Search for the cell housing the specified text and yield its [X, Y] center coordinate. 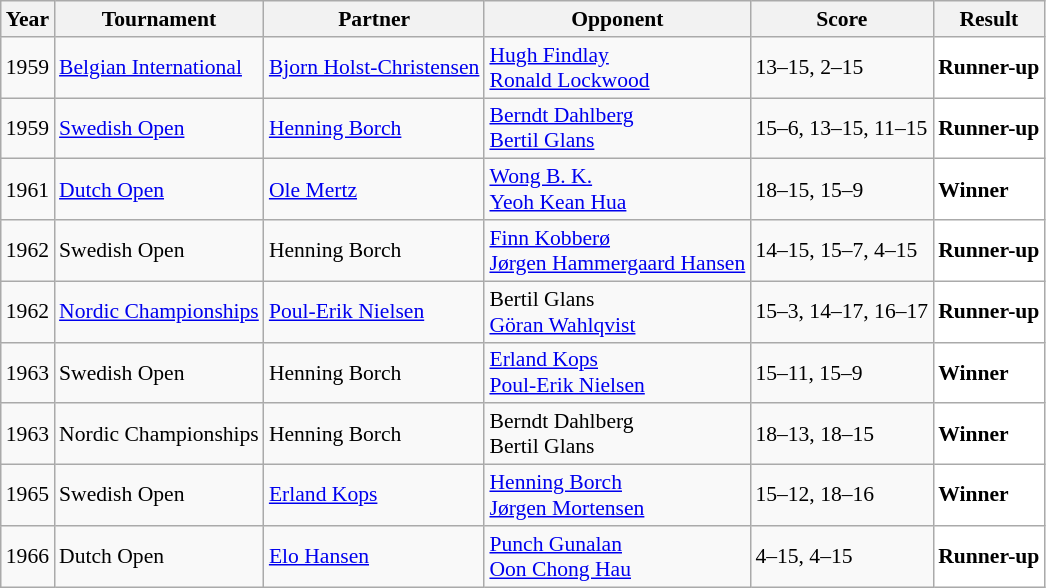
13–15, 2–15 [842, 68]
18–13, 18–15 [842, 434]
Opponent [617, 19]
Wong B. K. Yeoh Kean Hua [617, 190]
Bertil Glans Göran Wahlqvist [617, 312]
Result [988, 19]
Erland Kops Poul-Erik Nielsen [617, 372]
15–12, 18–16 [842, 496]
Bjorn Holst-Christensen [374, 68]
15–3, 14–17, 16–17 [842, 312]
Punch Gunalan Oon Chong Hau [617, 556]
Hugh Findlay Ronald Lockwood [617, 68]
15–11, 15–9 [842, 372]
Tournament [159, 19]
Henning Borch Jørgen Mortensen [617, 496]
Year [28, 19]
Partner [374, 19]
14–15, 15–7, 4–15 [842, 250]
1961 [28, 190]
Ole Mertz [374, 190]
15–6, 13–15, 11–15 [842, 128]
1965 [28, 496]
Finn Kobberø Jørgen Hammergaard Hansen [617, 250]
Erland Kops [374, 496]
1966 [28, 556]
Elo Hansen [374, 556]
Score [842, 19]
18–15, 15–9 [842, 190]
4–15, 4–15 [842, 556]
Poul-Erik Nielsen [374, 312]
Belgian International [159, 68]
